Identify which cell holds the provided text, then report its (x, y) central coordinate. 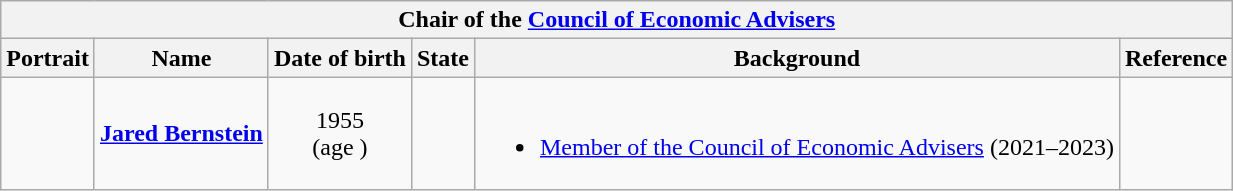
1955(age ) (340, 134)
Jared Bernstein (181, 134)
Portrait (48, 58)
Chair of the Council of Economic Advisers (617, 20)
Name (181, 58)
Date of birth (340, 58)
Reference (1176, 58)
Member of the Council of Economic Advisers (2021–2023) (796, 134)
State (442, 58)
Background (796, 58)
